Extract the (X, Y) coordinate from the center of the cell holding the provided text.  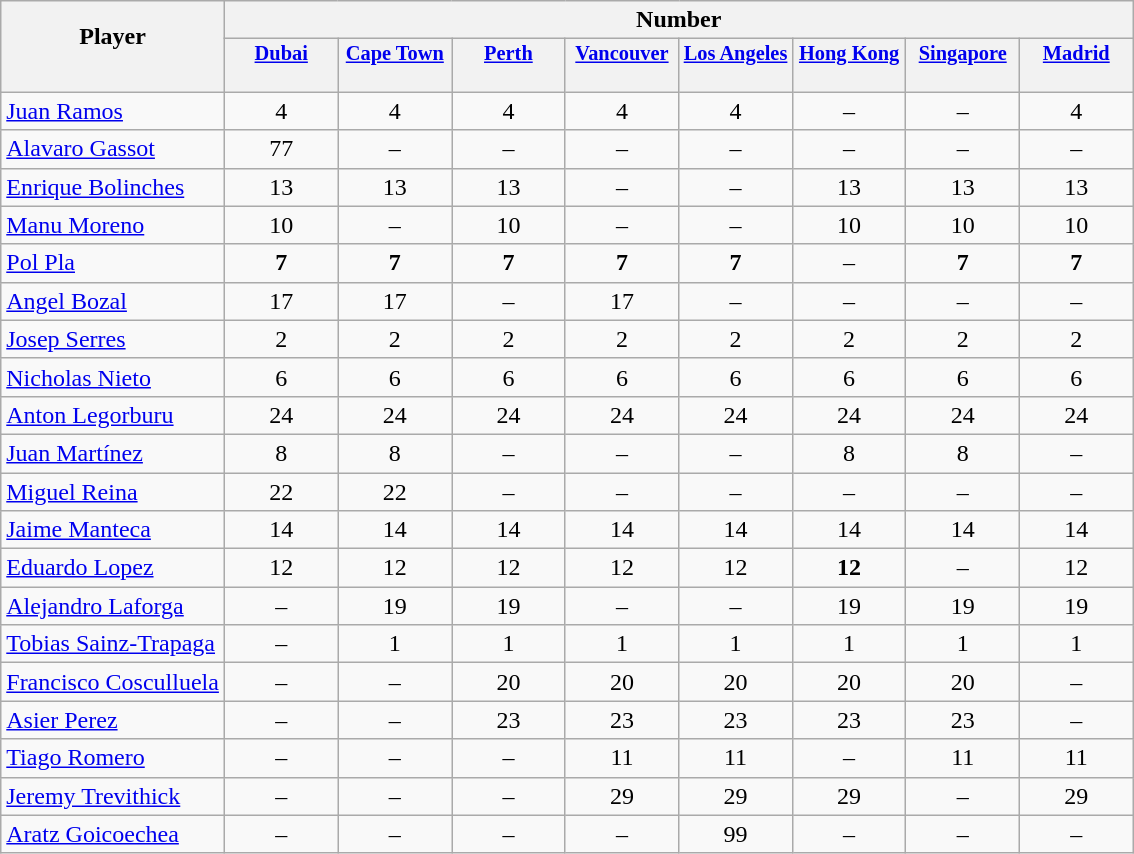
Miguel Reina (113, 491)
Los Angeles (736, 54)
Manu Moreno (113, 225)
Dubai (281, 54)
Player (113, 36)
Pol Pla (113, 263)
Juan Martínez (113, 453)
Hong Kong (849, 54)
Juan Ramos (113, 111)
Alejandro Laforga (113, 606)
Number (678, 20)
Jaime Manteca (113, 530)
Aratz Goicoechea (113, 834)
Enrique Bolinches (113, 187)
Tobias Sainz-Trapaga (113, 644)
Anton Legorburu (113, 415)
Cape Town (395, 54)
Jeremy Trevithick (113, 796)
Vancouver (622, 54)
Eduardo Lopez (113, 568)
99 (736, 834)
77 (281, 149)
Josep Serres (113, 339)
Angel Bozal (113, 301)
Madrid (1076, 54)
Tiago Romero (113, 758)
Nicholas Nieto (113, 377)
Singapore (963, 54)
Francisco Cosculluela (113, 682)
Alavaro Gassot (113, 149)
Asier Perez (113, 720)
Perth (509, 54)
